Determine the (x, y) coordinate at the center of the cell enclosing the given text.  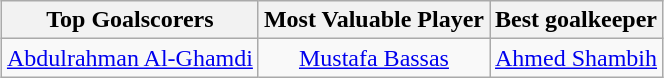
Abdulrahman Al-Ghamdi (130, 58)
Ahmed Shambih (576, 58)
Most Valuable Player (374, 20)
Mustafa Bassas (374, 58)
Best goalkeeper (576, 20)
Top Goalscorers (130, 20)
